Return (X, Y) of the center of cell containing provided text 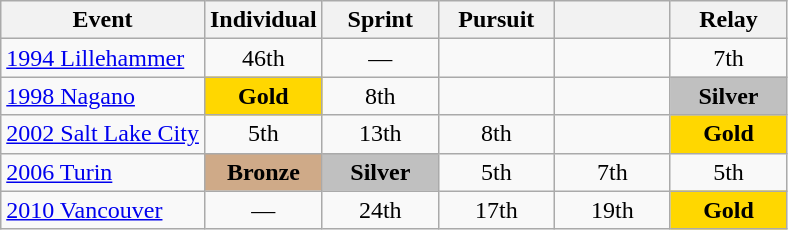
17th (496, 210)
Individual (263, 20)
Bronze (263, 172)
2010 Vancouver (103, 210)
2006 Turin (103, 172)
Relay (728, 20)
24th (380, 210)
Pursuit (496, 20)
46th (263, 58)
1994 Lillehammer (103, 58)
13th (380, 134)
2002 Salt Lake City (103, 134)
19th (612, 210)
1998 Nagano (103, 96)
Event (103, 20)
Sprint (380, 20)
